Provide the (x, y) coordinate of the cell's center where the given text is located.  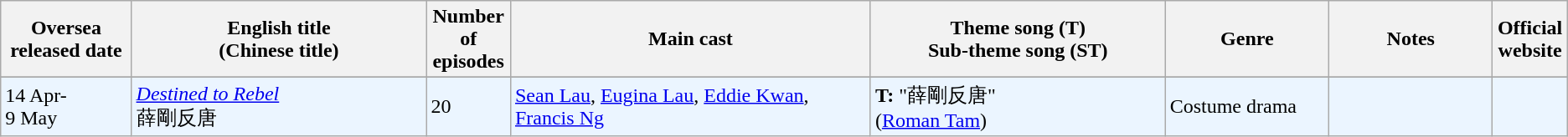
20 (469, 107)
Oversea released date (66, 39)
Theme song (T) Sub-theme song (ST) (1018, 39)
T: "薛剛反唐" (Roman Tam) (1018, 107)
Number of episodes (469, 39)
14 Apr- 9 May (66, 107)
Main cast (690, 39)
Official website (1529, 39)
Genre (1246, 39)
Destined to Rebel 薛剛反唐 (279, 107)
Notes (1411, 39)
Sean Lau, Eugina Lau, Eddie Kwan, Francis Ng (690, 107)
English title (Chinese title) (279, 39)
Costume drama (1246, 107)
